For the text-containing cell, return its midpoint in [x, y] coordinate format. 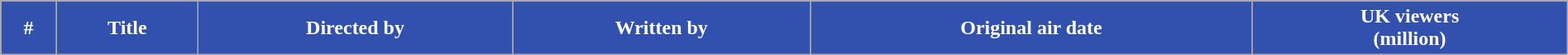
# [28, 28]
Title [127, 28]
Original air date [1031, 28]
UK viewers(million) [1409, 28]
Written by [662, 28]
Directed by [356, 28]
